Pinpoint the cell where the given text exists, returning its (x, y) midpoint coordinate. 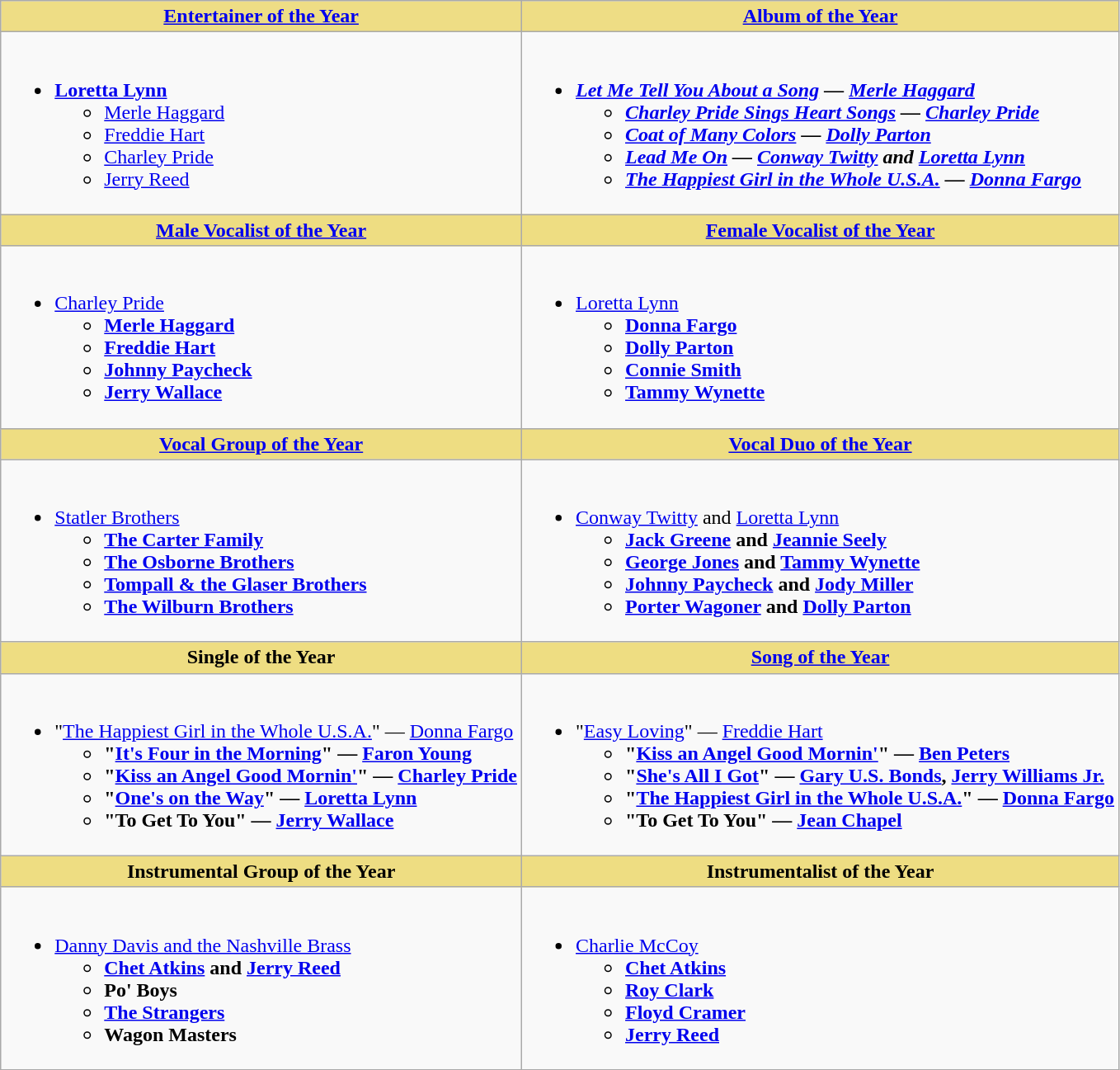
Charlie McCoyChet AtkinsRoy ClarkFloyd CramerJerry Reed (821, 978)
Charley PrideMerle HaggardFreddie HartJohnny PaycheckJerry Wallace (261, 337)
Album of the Year (821, 16)
Loretta LynnDonna FargoDolly PartonConnie SmithTammy Wynette (821, 337)
Loretta LynnMerle HaggardFreddie HartCharley PrideJerry Reed (261, 124)
Entertainer of the Year (261, 16)
Danny Davis and the Nashville BrassChet Atkins and Jerry ReedPo' BoysThe StrangersWagon Masters (261, 978)
Vocal Group of the Year (261, 444)
Female Vocalist of the Year (821, 230)
Instrumental Group of the Year (261, 871)
Single of the Year (261, 658)
Statler BrothersThe Carter FamilyThe Osborne BrothersTompall & the Glaser BrothersThe Wilburn Brothers (261, 551)
Song of the Year (821, 658)
Male Vocalist of the Year (261, 230)
Vocal Duo of the Year (821, 444)
Instrumentalist of the Year (821, 871)
